Capture the cell that displays the provided text and extract its (X, Y) central coordinate. 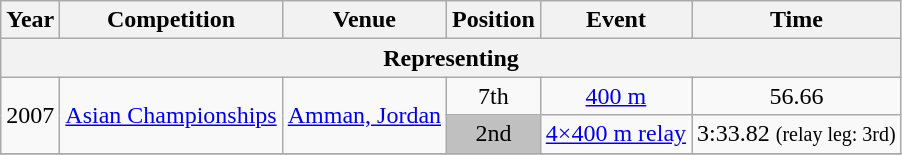
Time (797, 20)
Position (494, 20)
56.66 (797, 96)
Asian Championships (171, 115)
4×400 m relay (616, 134)
Venue (364, 20)
2nd (494, 134)
400 m (616, 96)
Amman, Jordan (364, 115)
3:33.82 (relay leg: 3rd) (797, 134)
Competition (171, 20)
2007 (30, 115)
Representing (451, 58)
Event (616, 20)
Year (30, 20)
7th (494, 96)
